Determine the (X, Y) coordinate at the center of the cell enclosing the given text.  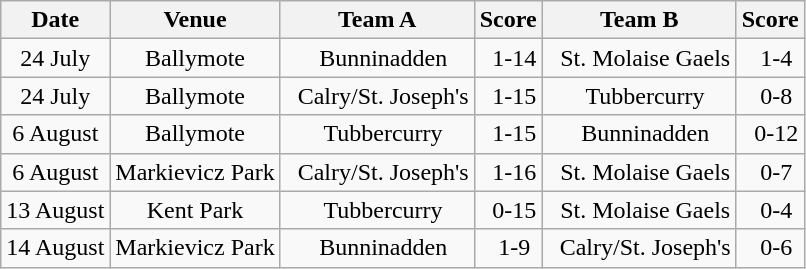
0-8 (770, 96)
14 August (56, 248)
13 August (56, 210)
0-4 (770, 210)
Kent Park (195, 210)
1-4 (770, 58)
Team B (639, 20)
Date (56, 20)
0-12 (770, 134)
1-16 (508, 172)
0-15 (508, 210)
0-7 (770, 172)
0-6 (770, 248)
Team A (377, 20)
1-14 (508, 58)
Venue (195, 20)
1-9 (508, 248)
